For the text-containing cell, return its midpoint in (x, y) coordinate format. 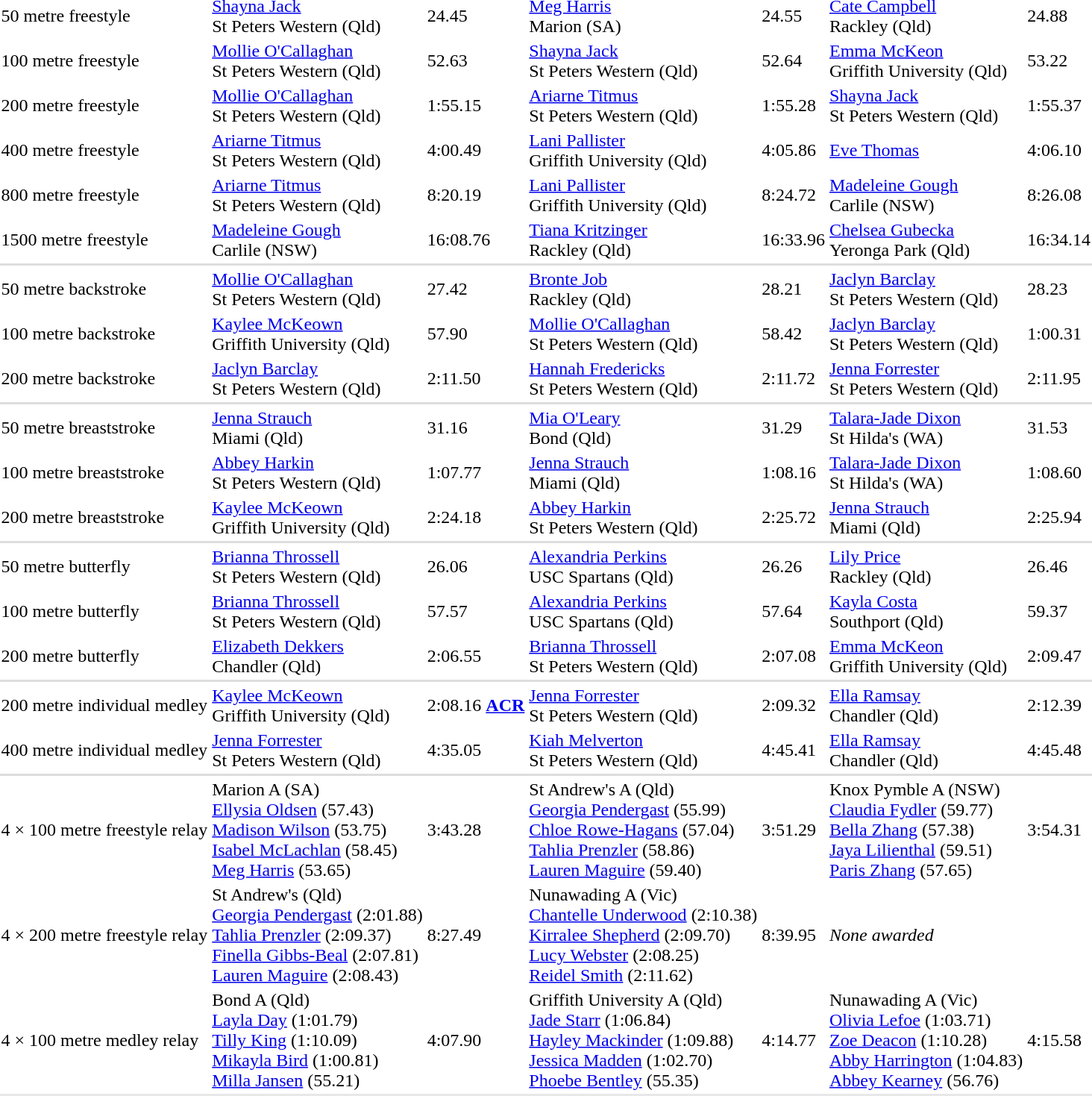
4 × 100 metre medley relay (104, 1040)
53.22 (1059, 61)
59.37 (1059, 612)
2:12.39 (1059, 706)
Mia O'Leary Bond (Qld) (643, 428)
31.29 (794, 428)
Kiah Melverton St Peters Western (Qld) (643, 751)
200 metre backstroke (104, 379)
2:11.50 (476, 379)
4:00.49 (476, 151)
26.26 (794, 567)
8:27.49 (476, 935)
Griffith University A (Qld) Jade Starr (1:06.84) Hayley Mackinder (1:09.88) Jessica Madden (1:02.70) Phoebe Bentley (55.35) (643, 1040)
Eve Thomas (926, 151)
3:54.31 (1059, 830)
400 metre individual medley (104, 751)
31.53 (1059, 428)
800 metre freestyle (104, 195)
2:07.08 (794, 657)
58.42 (794, 334)
16:08.76 (476, 240)
26.06 (476, 567)
200 metre breaststroke (104, 518)
52.63 (476, 61)
16:33.96 (794, 240)
Nunawading A (Vic) Chantelle Underwood (2:10.38) Kirralee Shepherd (2:09.70) Lucy Webster (2:08.25) Reidel Smith (2:11.62) (643, 935)
Hannah Fredericks St Peters Western (Qld) (643, 379)
8:24.72 (794, 195)
400 metre freestyle (104, 151)
4:45.41 (794, 751)
2:11.95 (1059, 379)
Bond A (Qld) Layla Day (1:01.79) Tilly King (1:10.09) Mikayla Bird (1:00.81) Milla Jansen (55.21) (318, 1040)
50 metre breaststroke (104, 428)
27.42 (476, 289)
2:09.32 (794, 706)
4:15.58 (1059, 1040)
2:09.47 (1059, 657)
16:34.14 (1059, 240)
St Andrew's (Qld) Georgia Pendergast (2:01.88) Tahlia Prenzler (2:09.37) Finella Gibbs-Beal (2:07.81) Lauren Maguire (2:08.43) (318, 935)
1:07.77 (476, 473)
2:11.72 (794, 379)
26.46 (1059, 567)
28.21 (794, 289)
4:14.77 (794, 1040)
1:00.31 (1059, 334)
Knox Pymble A (NSW) Claudia Fydler (59.77) Bella Zhang (57.38) Jaya Lilienthal (59.51) Paris Zhang (57.65) (926, 830)
8:20.19 (476, 195)
50 metre butterfly (104, 567)
1500 metre freestyle (104, 240)
2:25.72 (794, 518)
4:06.10 (1059, 151)
Bronte Job Rackley (Qld) (643, 289)
4 × 200 metre freestyle relay (104, 935)
31.16 (476, 428)
50 metre backstroke (104, 289)
2:08.16 ACR (476, 706)
4:07.90 (476, 1040)
Marion A (SA) Ellysia Oldsen (57.43) Madison Wilson (53.75) Isabel McLachlan (58.45) Meg Harris (53.65) (318, 830)
None awarded (959, 935)
28.23 (1059, 289)
Nunawading A (Vic) Olivia Lefoe (1:03.71) Zoe Deacon (1:10.28) Abby Harrington (1:04.83) Abbey Kearney (56.76) (926, 1040)
2:25.94 (1059, 518)
4:05.86 (794, 151)
4:45.48 (1059, 751)
100 metre breaststroke (104, 473)
52.64 (794, 61)
57.64 (794, 612)
200 metre butterfly (104, 657)
57.57 (476, 612)
2:06.55 (476, 657)
Tiana Kritzinger Rackley (Qld) (643, 240)
2:24.18 (476, 518)
1:08.16 (794, 473)
8:26.08 (1059, 195)
4 × 100 metre freestyle relay (104, 830)
4:35.05 (476, 751)
1:55.28 (794, 106)
3:43.28 (476, 830)
8:39.95 (794, 935)
200 metre freestyle (104, 106)
100 metre freestyle (104, 61)
100 metre backstroke (104, 334)
57.90 (476, 334)
200 metre individual medley (104, 706)
Chelsea Gubecka Yeronga Park (Qld) (926, 240)
1:55.37 (1059, 106)
Elizabeth Dekkers Chandler (Qld) (318, 657)
Kayla Costa Southport (Qld) (926, 612)
St Andrew's A (Qld) Georgia Pendergast (55.99) Chloe Rowe-Hagans (57.04) Tahlia Prenzler (58.86) Lauren Maguire (59.40) (643, 830)
1:08.60 (1059, 473)
Lily Price Rackley (Qld) (926, 567)
3:51.29 (794, 830)
100 metre butterfly (104, 612)
1:55.15 (476, 106)
